Detect which cell encompasses the target text, then output its (x, y) center coordinate. 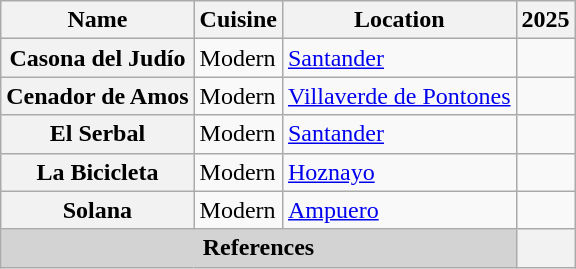
References (258, 248)
La Bicicleta (98, 172)
Name (98, 20)
Cenador de Amos (98, 96)
2025 (546, 20)
Cuisine (238, 20)
Hoznayo (399, 172)
Casona del Judío (98, 58)
Ampuero (399, 210)
Solana (98, 210)
Villaverde de Pontones (399, 96)
Location (399, 20)
El Serbal (98, 134)
